Return the (x, y) coordinate for the center point of the cell that contains the specified text.  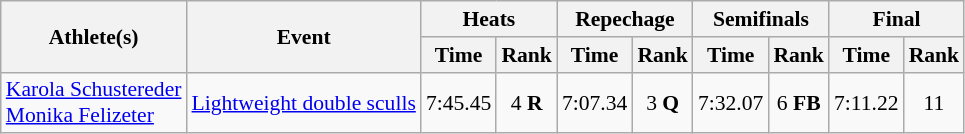
Lightweight double sculls (303, 102)
Heats (489, 19)
Final (896, 19)
Repechage (625, 19)
7:11.22 (866, 102)
6 FB (798, 102)
7:45.45 (458, 102)
Event (303, 36)
Athlete(s) (94, 36)
Semifinals (761, 19)
4 R (526, 102)
7:32.07 (730, 102)
7:07.34 (594, 102)
3 Q (662, 102)
Karola SchusterederMonika Felizeter (94, 102)
11 (934, 102)
